Search for the cell housing the specified text and yield its (X, Y) center coordinate. 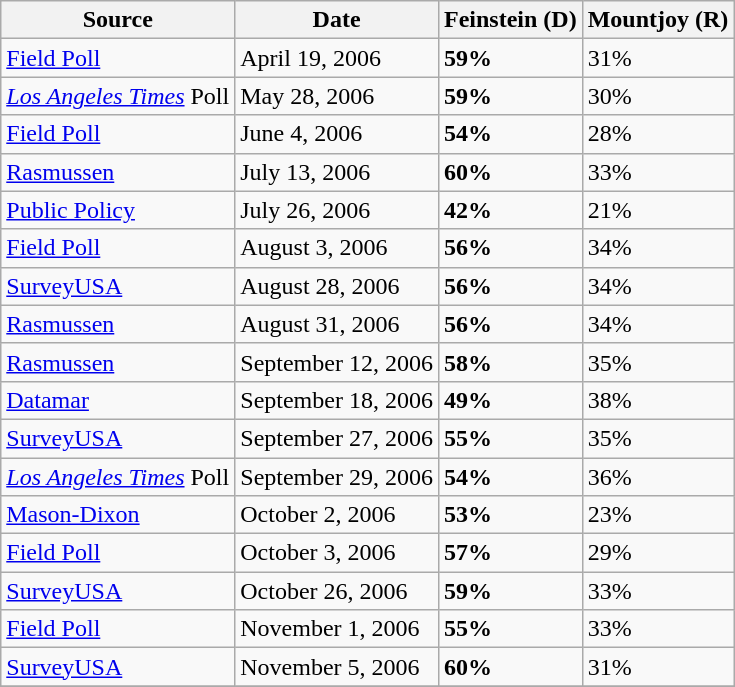
May 28, 2006 (337, 96)
November 1, 2006 (337, 629)
Source (118, 20)
July 13, 2006 (337, 172)
August 3, 2006 (337, 248)
Mountjoy (R) (658, 20)
28% (658, 134)
August 31, 2006 (337, 324)
42% (510, 210)
July 26, 2006 (337, 210)
August 28, 2006 (337, 286)
September 29, 2006 (337, 477)
September 18, 2006 (337, 400)
October 26, 2006 (337, 591)
Datamar (118, 400)
29% (658, 553)
October 2, 2006 (337, 515)
June 4, 2006 (337, 134)
38% (658, 400)
April 19, 2006 (337, 58)
November 5, 2006 (337, 667)
36% (658, 477)
57% (510, 553)
October 3, 2006 (337, 553)
49% (510, 400)
September 12, 2006 (337, 362)
21% (658, 210)
30% (658, 96)
23% (658, 515)
Feinstein (D) (510, 20)
September 27, 2006 (337, 438)
58% (510, 362)
Public Policy (118, 210)
Date (337, 20)
53% (510, 515)
Mason-Dixon (118, 515)
